Scan for the cell matching the given text and deliver its (x, y) coordinate at center. 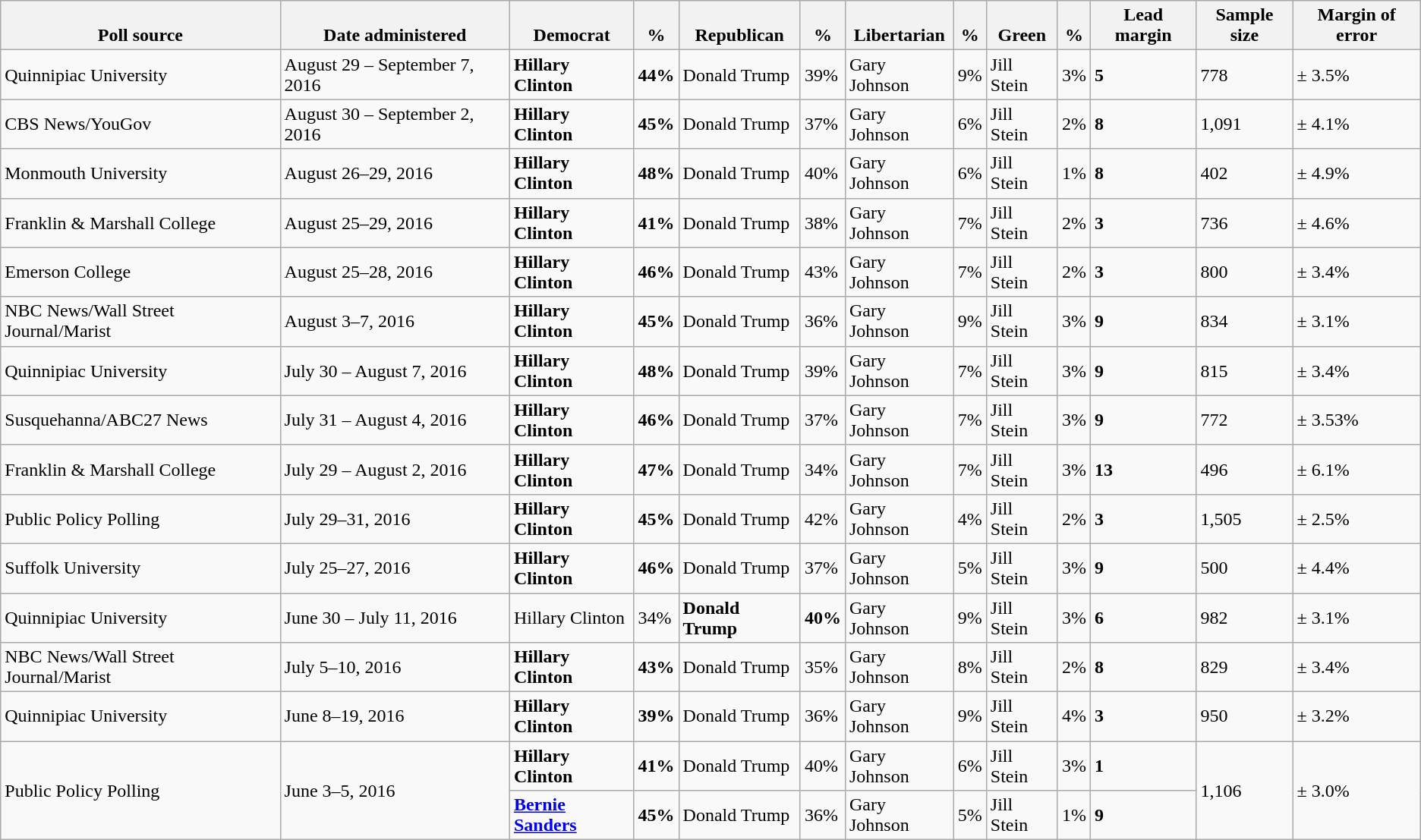
Bernie Sanders (572, 815)
July 29 – August 2, 2016 (395, 469)
13 (1143, 469)
July 29–31, 2016 (395, 519)
August 25–28, 2016 (395, 272)
June 3–5, 2016 (395, 791)
Sample size (1245, 26)
± 3.5% (1356, 74)
± 3.0% (1356, 791)
Monmouth University (140, 173)
± 3.2% (1356, 716)
Susquehanna/ABC27 News (140, 420)
778 (1245, 74)
± 4.1% (1356, 124)
1,505 (1245, 519)
CBS News/YouGov (140, 124)
Libertarian (899, 26)
42% (823, 519)
500 (1245, 568)
1,091 (1245, 124)
496 (1245, 469)
8% (970, 668)
Poll source (140, 26)
Democrat (572, 26)
Date administered (395, 26)
6 (1143, 618)
Suffolk University (140, 568)
35% (823, 668)
± 4.9% (1356, 173)
June 30 – July 11, 2016 (395, 618)
± 3.53% (1356, 420)
August 26–29, 2016 (395, 173)
± 2.5% (1356, 519)
772 (1245, 420)
982 (1245, 618)
402 (1245, 173)
Margin of error (1356, 26)
July 25–27, 2016 (395, 568)
736 (1245, 223)
44% (656, 74)
July 5–10, 2016 (395, 668)
834 (1245, 322)
June 8–19, 2016 (395, 716)
5 (1143, 74)
829 (1245, 668)
38% (823, 223)
August 29 – September 7, 2016 (395, 74)
950 (1245, 716)
± 6.1% (1356, 469)
± 4.4% (1356, 568)
July 31 – August 4, 2016 (395, 420)
Lead margin (1143, 26)
1 (1143, 766)
1,106 (1245, 791)
Republican (739, 26)
800 (1245, 272)
47% (656, 469)
Green (1022, 26)
August 30 – September 2, 2016 (395, 124)
815 (1245, 370)
± 4.6% (1356, 223)
Emerson College (140, 272)
August 25–29, 2016 (395, 223)
July 30 – August 7, 2016 (395, 370)
August 3–7, 2016 (395, 322)
